Determine the [x, y] coordinate at the center of the cell enclosing the given text.  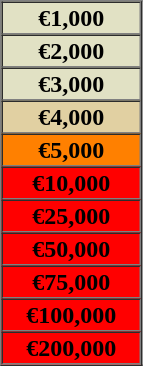
€5,000 [72, 150]
€1,000 [72, 18]
€25,000 [72, 216]
€50,000 [72, 248]
€10,000 [72, 182]
€2,000 [72, 50]
€100,000 [72, 314]
€200,000 [72, 348]
€3,000 [72, 84]
€75,000 [72, 282]
€4,000 [72, 116]
